Search for the cell housing the specified text and yield its [x, y] center coordinate. 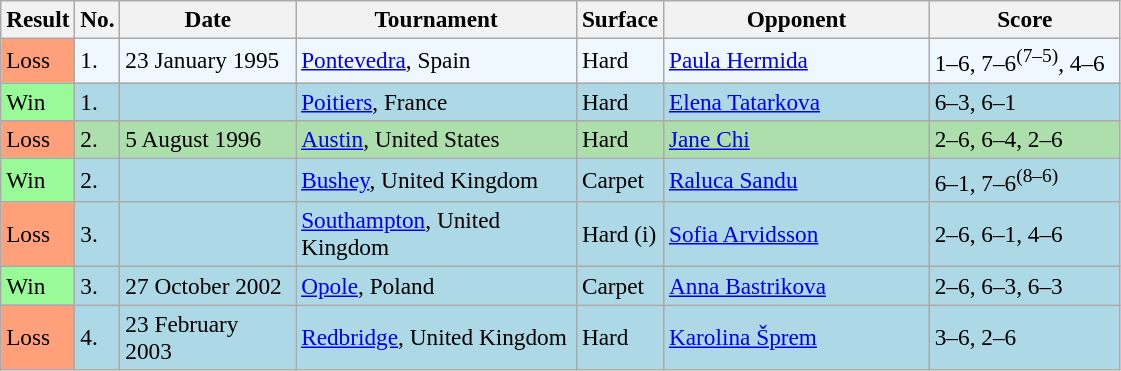
Opole, Poland [436, 285]
Opponent [797, 19]
Surface [620, 19]
23 February 2003 [208, 336]
2–6, 6–1, 4–6 [1024, 234]
23 January 1995 [208, 60]
4. [98, 336]
27 October 2002 [208, 285]
Redbridge, United Kingdom [436, 336]
Raluca Sandu [797, 180]
Date [208, 19]
5 August 1996 [208, 139]
Hard (i) [620, 234]
Jane Chi [797, 139]
Tournament [436, 19]
Paula Hermida [797, 60]
Score [1024, 19]
Southampton, United Kingdom [436, 234]
Austin, United States [436, 139]
6–3, 6–1 [1024, 101]
Bushey, United Kingdom [436, 180]
No. [98, 19]
Karolina Šprem [797, 336]
6–1, 7–6(8–6) [1024, 180]
Pontevedra, Spain [436, 60]
Poitiers, France [436, 101]
3–6, 2–6 [1024, 336]
1–6, 7–6(7–5), 4–6 [1024, 60]
2–6, 6–3, 6–3 [1024, 285]
Anna Bastrikova [797, 285]
Elena Tatarkova [797, 101]
2–6, 6–4, 2–6 [1024, 139]
Sofia Arvidsson [797, 234]
Result [38, 19]
